From the cell containing the given text, extract its center point as [X, Y] coordinate. 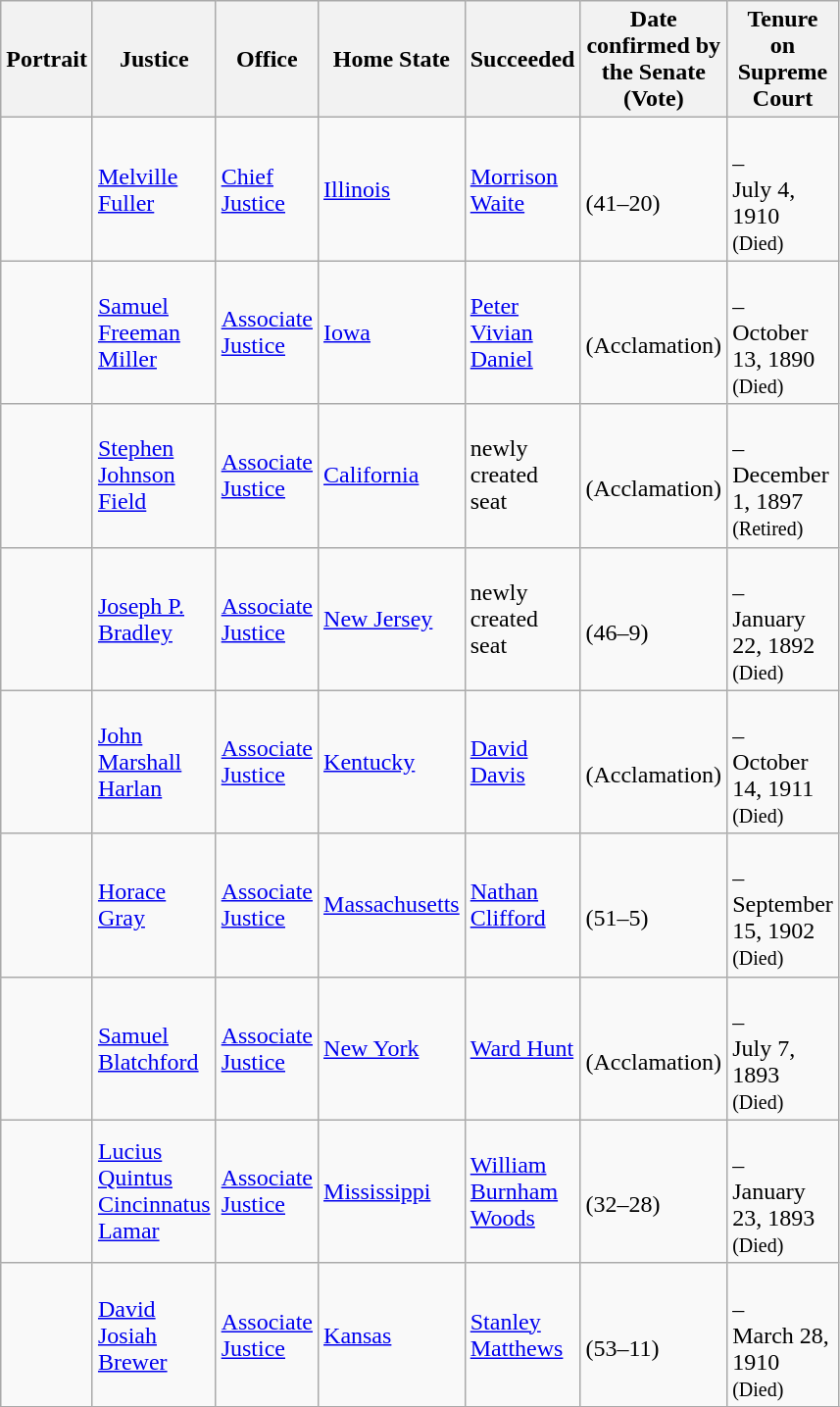
Chief Justice [267, 189]
Ward Hunt [522, 1048]
(53–11) [654, 1334]
Samuel Blatchford [154, 1048]
Massachusetts [392, 905]
Tenure on Supreme Court [783, 59]
(51–5) [654, 905]
Lucius Quintus Cincinnatus Lamar [154, 1191]
Peter Vivian Daniel [522, 332]
–January 23, 1893(Died) [783, 1191]
(46–9) [654, 619]
Nathan Clifford [522, 905]
Date confirmed by the Senate(Vote) [654, 59]
Stephen Johnson Field [154, 476]
Kentucky [392, 762]
Joseph P. Bradley [154, 619]
Kansas [392, 1334]
Stanley Matthews [522, 1334]
Office [267, 59]
Mississippi [392, 1191]
–July 7, 1893(Died) [783, 1048]
Samuel Freeman Miller [154, 332]
Iowa [392, 332]
Home State [392, 59]
Melville Fuller [154, 189]
–October 13, 1890(Died) [783, 332]
William Burnham Woods [522, 1191]
–October 14, 1911(Died) [783, 762]
New Jersey [392, 619]
John Marshall Harlan [154, 762]
New York [392, 1048]
(32–28) [654, 1191]
(41–20) [654, 189]
David Davis [522, 762]
–September 15, 1902(Died) [783, 905]
Justice [154, 59]
–December 1, 1897(Retired) [783, 476]
Succeeded [522, 59]
Horace Gray [154, 905]
Portrait [47, 59]
–March 28, 1910(Died) [783, 1334]
–January 22, 1892(Died) [783, 619]
David Josiah Brewer [154, 1334]
Morrison Waite [522, 189]
–July 4, 1910(Died) [783, 189]
Illinois [392, 189]
California [392, 476]
